Extract the (x, y) coordinate from the center of the cell holding the provided text.  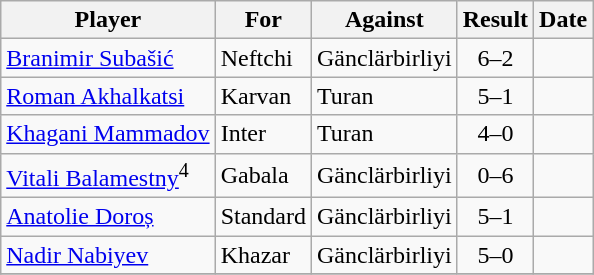
Inter (263, 134)
5–0 (495, 255)
6–2 (495, 58)
For (263, 20)
Karvan (263, 96)
Vitali Balamestny4 (108, 176)
Date (564, 20)
Standard (263, 217)
0–6 (495, 176)
4–0 (495, 134)
Player (108, 20)
Against (384, 20)
Gabala (263, 176)
Nadir Nabiyev (108, 255)
Result (495, 20)
Roman Akhalkatsi (108, 96)
Branimir Subašić (108, 58)
Anatolie Doroș (108, 217)
Khazar (263, 255)
Neftchi (263, 58)
Khagani Mammadov (108, 134)
